Scan for the cell matching the given text and deliver its [X, Y] coordinate at center. 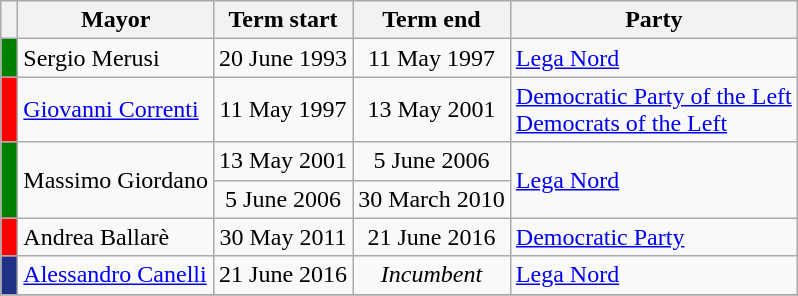
30 May 2011 [284, 237]
Party [654, 20]
30 March 2010 [432, 199]
Andrea Ballarè [116, 237]
Term start [284, 20]
Term end [432, 20]
Alessandro Canelli [116, 275]
Incumbent [432, 275]
Massimo Giordano [116, 180]
20 June 1993 [284, 58]
Mayor [116, 20]
Democratic Party [654, 237]
Giovanni Correnti [116, 110]
Democratic Party of the LeftDemocrats of the Left [654, 110]
Sergio Merusi [116, 58]
